Return the (X, Y) coordinate for the center point of the cell that contains the specified text.  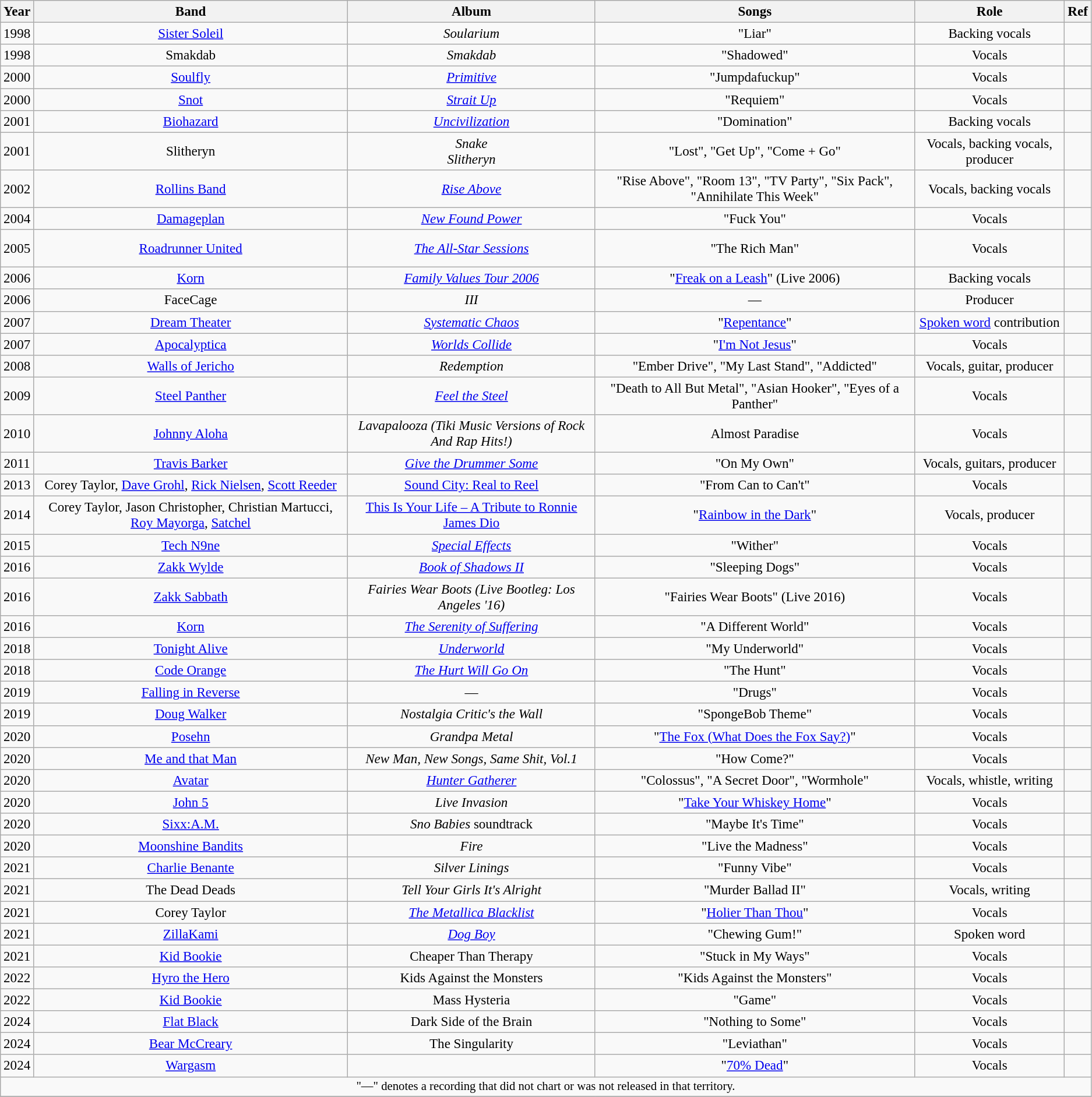
Steel Panther (191, 396)
Code Orange (191, 671)
"Fairies Wear Boots" (Live 2016) (755, 597)
Zakk Wylde (191, 567)
Johnny Aloha (191, 433)
"SpongeBob Theme" (755, 715)
Bear McCreary (191, 1044)
III (472, 301)
Corey Taylor, Jason Christopher, Christian Martucci, Roy Mayorga, Satchel (191, 515)
Roadrunner United (191, 248)
Almost Paradise (755, 433)
Dream Theater (191, 322)
Sister Soleil (191, 34)
Band (191, 12)
"Murder Ballad II" (755, 890)
Falling in Reverse (191, 693)
Corey Taylor, Dave Grohl, Rick Nielsen, Scott Reeder (191, 485)
Redemption (472, 366)
Avatar (191, 781)
Travis Barker (191, 464)
2011 (17, 464)
John 5 (191, 802)
Album (472, 12)
"Drugs" (755, 693)
"The Rich Man" (755, 248)
"Sleeping Dogs" (755, 567)
Underworld (472, 649)
Biohazard (191, 122)
"A Different World" (755, 627)
"Nothing to Some" (755, 1022)
"Freak on a Leash" (Live 2006) (755, 278)
Zakk Sabbath (191, 597)
Year (17, 12)
Mass Hysteria (472, 1000)
"The Hunt" (755, 671)
"Liar" (755, 34)
"Colossus", "A Secret Door", "Wormhole" (755, 781)
Strait Up (472, 100)
"The Fox (What Does the Fox Say?)" (755, 736)
"Leviathan" (755, 1044)
Feel the Steel (472, 396)
The Hurt Will Go On (472, 671)
Fairies Wear Boots (Live Bootleg: Los Angeles '16) (472, 597)
"How Come?" (755, 759)
Wargasm (191, 1066)
FaceCage (191, 301)
Vocals, backing vocals, producer (989, 151)
"Kids Against the Monsters" (755, 978)
Sound City: Real to Reel (472, 485)
Worlds Collide (472, 344)
2013 (17, 485)
Spoken word (989, 934)
The Singularity (472, 1044)
"70% Dead" (755, 1066)
"Domination" (755, 122)
Me and that Man (191, 759)
Hyro the Hero (191, 978)
"Funny Vibe" (755, 868)
Doug Walker (191, 715)
Book of Shadows II (472, 567)
"Game" (755, 1000)
2002 (17, 189)
Kids Against the Monsters (472, 978)
Give the Drummer Some (472, 464)
Primitive (472, 77)
"Maybe It's Time" (755, 824)
ZillaKami (191, 934)
"I'm Not Jesus" (755, 344)
Nostalgia Critic's the Wall (472, 715)
Spoken word contribution (989, 322)
The Metallica Blacklist (472, 912)
Vocals, producer (989, 515)
Tech N9ne (191, 545)
Rollins Band (191, 189)
Songs (755, 12)
Cheaper Than Therapy (472, 956)
Soularium (472, 34)
2005 (17, 248)
The All-Star Sessions (472, 248)
Dark Side of the Brain (472, 1022)
"Lost", "Get Up", "Come + Go" (755, 151)
Special Effects (472, 545)
Rise Above (472, 189)
2014 (17, 515)
"Fuck You" (755, 219)
"Take Your Whiskey Home" (755, 802)
2010 (17, 433)
"Requiem" (755, 100)
Uncivilization (472, 122)
"Repentance" (755, 322)
"Rainbow in the Dark" (755, 515)
2009 (17, 396)
Lavapalooza (Tiki Music Versions of Rock And Rap Hits!) (472, 433)
Sno Babies soundtrack (472, 824)
"Chewing Gum!" (755, 934)
Posehn (191, 736)
"Ember Drive", "My Last Stand", "Addicted" (755, 366)
Vocals, whistle, writing (989, 781)
Moonshine Bandits (191, 846)
Charlie Benante (191, 868)
New Found Power (472, 219)
The Dead Deads (191, 890)
"On My Own" (755, 464)
"Jumpdafuckup" (755, 77)
This Is Your Life – A Tribute to Ronnie James Dio (472, 515)
2008 (17, 366)
Slitheryn (191, 151)
"—" denotes a recording that did not chart or was not released in that territory. (545, 1087)
Soulfly (191, 77)
"Holier Than Thou" (755, 912)
Fire (472, 846)
"Rise Above", "Room 13", "TV Party", "Six Pack", "Annihilate This Week" (755, 189)
New Man, New Songs, Same Shit, Vol.1 (472, 759)
Producer (989, 301)
Snot (191, 100)
Hunter Gatherer (472, 781)
"Death to All But Metal", "Asian Hooker", "Eyes of a Panther" (755, 396)
"Live the Madness" (755, 846)
Tonight Alive (191, 649)
Family Values Tour 2006 (472, 278)
Tell Your Girls It's Alright (472, 890)
"My Underworld" (755, 649)
Flat Black (191, 1022)
Walls of Jericho (191, 366)
Ref (1078, 12)
Live Invasion (472, 802)
Silver Linings (472, 868)
Vocals, writing (989, 890)
Systematic Chaos (472, 322)
Role (989, 12)
"Stuck in My Ways" (755, 956)
Vocals, guitars, producer (989, 464)
Corey Taylor (191, 912)
Sixx:A.M. (191, 824)
The Serenity of Suffering (472, 627)
"From Can to Can't" (755, 485)
"Wither" (755, 545)
Apocalyptica (191, 344)
Vocals, backing vocals (989, 189)
Grandpa Metal (472, 736)
2015 (17, 545)
Vocals, guitar, producer (989, 366)
2004 (17, 219)
Dog Boy (472, 934)
Damageplan (191, 219)
SnakeSlitheryn (472, 151)
"Shadowed" (755, 55)
